Detect which cell encompasses the target text, then output its [X, Y] center coordinate. 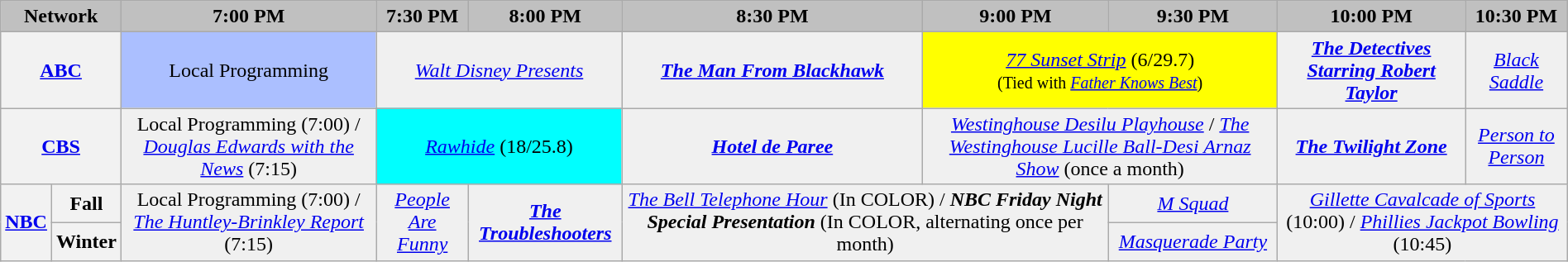
8:30 PM [772, 17]
The Twilight Zone [1371, 146]
Hotel de Paree [772, 146]
Local Programming [248, 70]
NBC [26, 222]
9:00 PM [1016, 17]
Rawhide (18/25.8) [500, 146]
8:00 PM [545, 17]
The Detectives Starring Robert Taylor [1371, 70]
Network [61, 17]
People Are Funny [423, 222]
7:00 PM [248, 17]
77 Sunset Strip (6/29.7)(Tied with Father Knows Best) [1100, 70]
CBS [61, 146]
Local Programming (7:00) / Douglas Edwards with the News (7:15) [248, 146]
7:30 PM [423, 17]
Masquerade Party [1193, 241]
The Man From Blackhawk [772, 70]
Gillette Cavalcade of Sports (10:00) / Phillies Jackpot Bowling (10:45) [1422, 222]
Person to Person [1517, 146]
10:00 PM [1371, 17]
The Troubleshooters [545, 222]
Black Saddle [1517, 70]
Local Programming (7:00) / The Huntley-Brinkley Report (7:15) [248, 222]
The Bell Telephone Hour (In COLOR) / NBC Friday Night Special Presentation (In COLOR, alternating once per month) [865, 222]
Westinghouse Desilu Playhouse / The Westinghouse Lucille Ball-Desi Arnaz Show (once a month) [1100, 146]
M Squad [1193, 203]
9:30 PM [1193, 17]
Walt Disney Presents [500, 70]
ABC [61, 70]
Winter [86, 241]
10:30 PM [1517, 17]
Fall [86, 203]
